Extract the [X, Y] coordinate from the center of the cell holding the provided text.  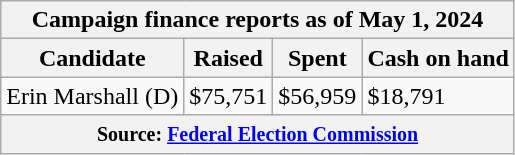
Candidate [92, 58]
Spent [318, 58]
$75,751 [228, 96]
Erin Marshall (D) [92, 96]
Campaign finance reports as of May 1, 2024 [258, 20]
Cash on hand [438, 58]
$18,791 [438, 96]
Source: Federal Election Commission [258, 134]
Raised [228, 58]
$56,959 [318, 96]
